Return [x, y] of the center of cell containing provided text 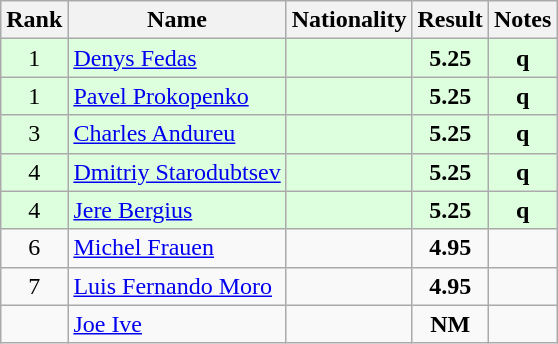
Michel Frauen [177, 248]
Name [177, 20]
7 [34, 286]
Nationality [349, 20]
Notes [522, 20]
Rank [34, 20]
3 [34, 134]
NM [450, 324]
Pavel Prokopenko [177, 96]
Joe Ive [177, 324]
Luis Fernando Moro [177, 286]
Denys Fedas [177, 58]
Jere Bergius [177, 210]
Dmitriy Starodubtsev [177, 172]
Charles Andureu [177, 134]
Result [450, 20]
6 [34, 248]
